Identify which cell holds the provided text, then report its (X, Y) central coordinate. 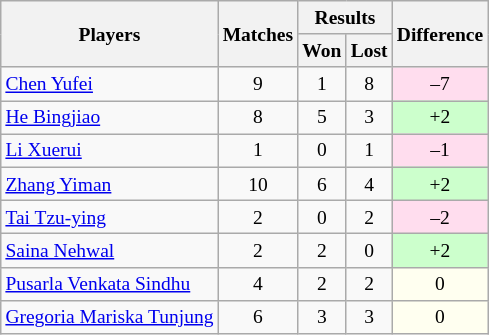
Won (322, 50)
Gregoria Mariska Tunjung (110, 316)
Players (110, 34)
5 (322, 118)
–1 (440, 150)
He Bingjiao (110, 118)
Results (345, 18)
Tai Tzu-ying (110, 216)
Difference (440, 34)
Pusarla Venkata Sindhu (110, 284)
Matches (258, 34)
Saina Nehwal (110, 250)
Li Xuerui (110, 150)
9 (258, 84)
Lost (369, 50)
Chen Yufei (110, 84)
–7 (440, 84)
Zhang Yiman (110, 184)
10 (258, 184)
–2 (440, 216)
